From the cell containing the given text, extract its center point as (x, y) coordinate. 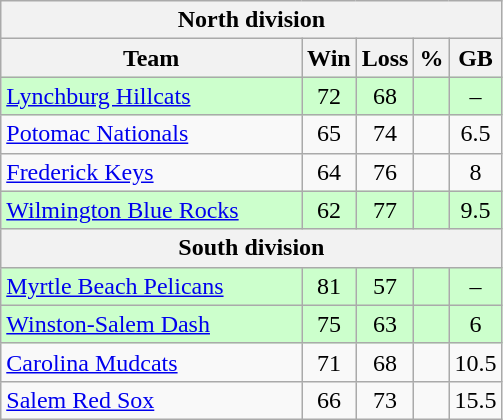
Lynchburg Hillcats (152, 96)
Loss (385, 58)
10.5 (476, 362)
73 (385, 400)
Win (330, 58)
Frederick Keys (152, 172)
9.5 (476, 210)
North division (252, 20)
6 (476, 324)
8 (476, 172)
81 (330, 286)
Team (152, 58)
15.5 (476, 400)
66 (330, 400)
Carolina Mudcats (152, 362)
64 (330, 172)
6.5 (476, 134)
Myrtle Beach Pelicans (152, 286)
77 (385, 210)
74 (385, 134)
71 (330, 362)
57 (385, 286)
South division (252, 248)
76 (385, 172)
Wilmington Blue Rocks (152, 210)
Winston-Salem Dash (152, 324)
Potomac Nationals (152, 134)
75 (330, 324)
% (432, 58)
62 (330, 210)
65 (330, 134)
63 (385, 324)
Salem Red Sox (152, 400)
72 (330, 96)
GB (476, 58)
